Output the [x, y] coordinate of the center of the cell containing the given text.  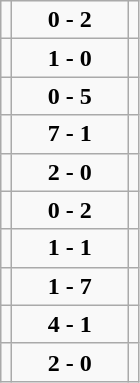
7 - 1 [70, 134]
1 - 7 [70, 286]
1 - 1 [70, 248]
0 - 5 [70, 96]
4 - 1 [70, 324]
1 - 0 [70, 58]
